Search for the cell housing the specified text and yield its (x, y) center coordinate. 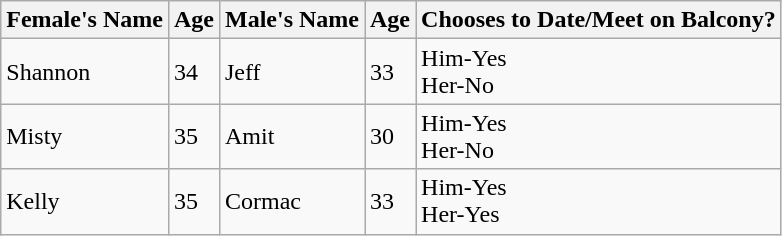
Amit (292, 136)
Male's Name (292, 20)
Chooses to Date/Meet on Balcony? (599, 20)
Cormac (292, 202)
Jeff (292, 72)
Misty (85, 136)
30 (390, 136)
Kelly (85, 202)
34 (194, 72)
Shannon (85, 72)
Female's Name (85, 20)
Him-YesHer-Yes (599, 202)
